Output the [x, y] coordinate of the center of the cell containing the given text.  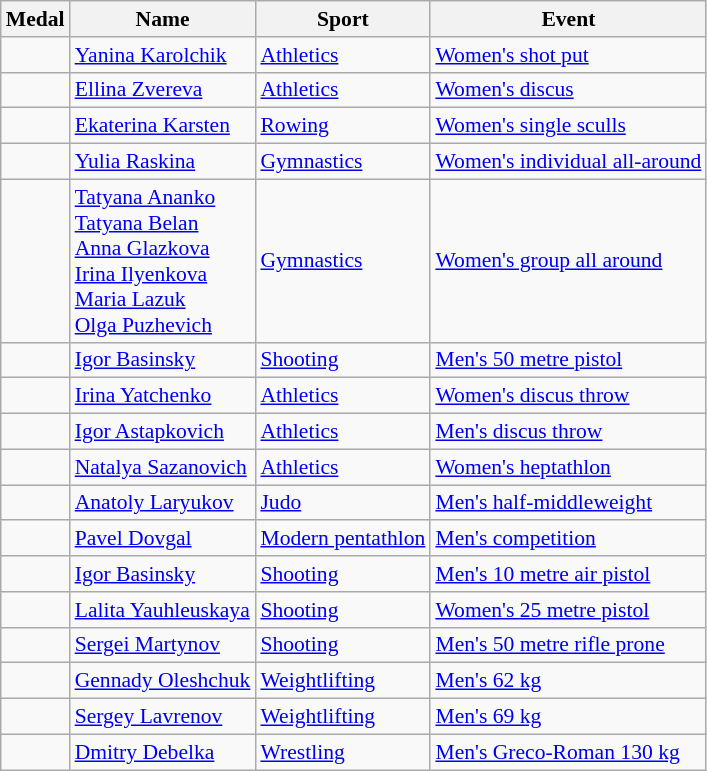
Yulia Raskina [163, 162]
Modern pentathlon [342, 539]
Pavel Dovgal [163, 539]
Anatoly Laryukov [163, 503]
Men's 10 metre air pistol [568, 574]
Women's shot put [568, 55]
Igor Astapkovich [163, 432]
Men's competition [568, 539]
Sport [342, 19]
Judo [342, 503]
Women's group all around [568, 260]
Lalita Yauhleuskaya [163, 610]
Event [568, 19]
Women's discus [568, 90]
Tatyana AnankoTatyana BelanAnna GlazkovaIrina IlyenkovaMaria LazukOlga Puzhevich [163, 260]
Men's 50 metre pistol [568, 360]
Sergei Martynov [163, 645]
Name [163, 19]
Ellina Zvereva [163, 90]
Men's 50 metre rifle prone [568, 645]
Women's single sculls [568, 126]
Men's discus throw [568, 432]
Men's 62 kg [568, 681]
Rowing [342, 126]
Women's 25 metre pistol [568, 610]
Gennady Oleshchuk [163, 681]
Women's heptathlon [568, 467]
Women's discus throw [568, 396]
Natalya Sazanovich [163, 467]
Men's Greco-Roman 130 kg [568, 752]
Men's half-middleweight [568, 503]
Ekaterina Karsten [163, 126]
Men's 69 kg [568, 717]
Yanina Karolchik [163, 55]
Medal [36, 19]
Dmitry Debelka [163, 752]
Irina Yatchenko [163, 396]
Wrestling [342, 752]
Sergey Lavrenov [163, 717]
Women's individual all-around [568, 162]
